Identify which cell holds the provided text, then report its (X, Y) central coordinate. 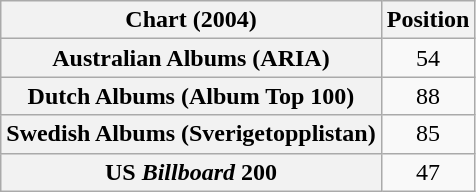
Swedish Albums (Sverigetopplistan) (191, 134)
Chart (2004) (191, 20)
88 (428, 96)
54 (428, 58)
Position (428, 20)
47 (428, 172)
Dutch Albums (Album Top 100) (191, 96)
Australian Albums (ARIA) (191, 58)
US Billboard 200 (191, 172)
85 (428, 134)
